Return (X, Y) of the center of cell containing provided text 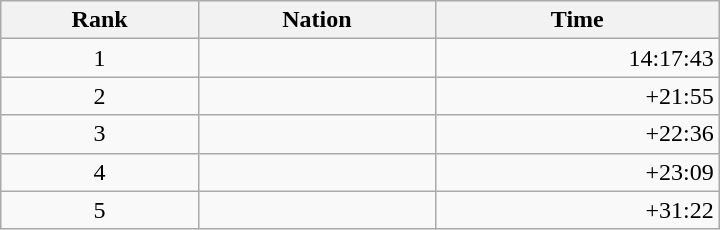
Rank (100, 20)
Time (577, 20)
+23:09 (577, 172)
3 (100, 134)
2 (100, 96)
5 (100, 210)
4 (100, 172)
+21:55 (577, 96)
+31:22 (577, 210)
1 (100, 58)
+22:36 (577, 134)
14:17:43 (577, 58)
Nation (316, 20)
